Identify which cell holds the provided text, then report its [x, y] central coordinate. 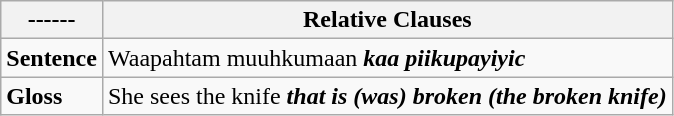
She sees the knife that is (was) broken (the broken knife) [387, 96]
Sentence [52, 58]
Relative Clauses [387, 20]
Waapahtam muuhkumaan kaa piikupayiyic [387, 58]
Gloss [52, 96]
------ [52, 20]
